Capture the cell that displays the provided text and extract its [X, Y] central coordinate. 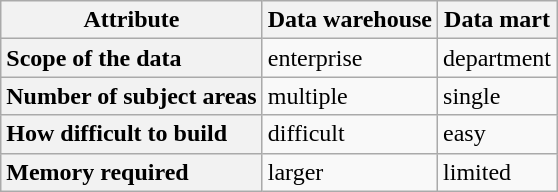
multiple [350, 96]
Memory required [132, 172]
Number of subject areas [132, 96]
limited [498, 172]
department [498, 58]
Data mart [498, 20]
Attribute [132, 20]
Scope of the data [132, 58]
easy [498, 134]
enterprise [350, 58]
How difficult to build [132, 134]
larger [350, 172]
Data warehouse [350, 20]
single [498, 96]
difficult [350, 134]
